For the text-containing cell, return its midpoint in (x, y) coordinate format. 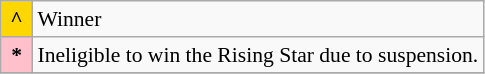
^ (17, 19)
* (17, 55)
Winner (258, 19)
Ineligible to win the Rising Star due to suspension. (258, 55)
